Locate the cell with the specified text and output its (x, y) center coordinate. 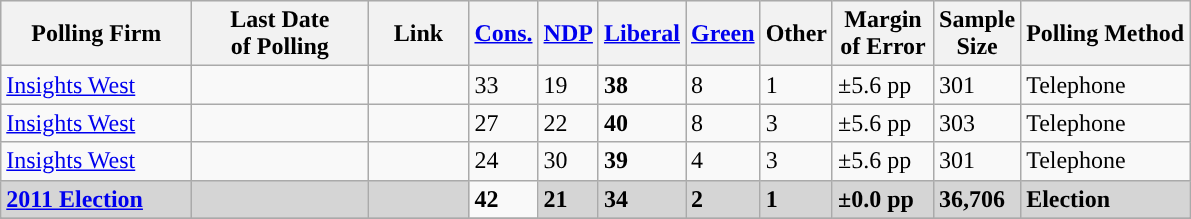
±0.0 pp (882, 199)
SampleSize (978, 34)
Other (796, 34)
42 (504, 199)
19 (568, 85)
33 (504, 85)
2011 Election (96, 199)
Last Dateof Polling (280, 34)
Link (418, 34)
Election (1106, 199)
30 (568, 161)
4 (724, 161)
Liberal (642, 34)
24 (504, 161)
38 (642, 85)
Green (724, 34)
22 (568, 123)
21 (568, 199)
NDP (568, 34)
Polling Method (1106, 34)
39 (642, 161)
303 (978, 123)
Polling Firm (96, 34)
40 (642, 123)
Marginof Error (882, 34)
Cons. (504, 34)
2 (724, 199)
36,706 (978, 199)
34 (642, 199)
27 (504, 123)
